Capture the cell that displays the provided text and extract its (x, y) central coordinate. 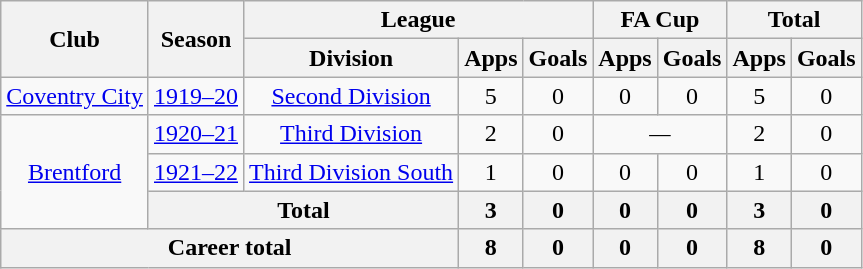
Third Division (352, 134)
Third Division South (352, 172)
Division (352, 58)
Coventry City (75, 96)
Career total (230, 248)
Brentford (75, 172)
1919–20 (196, 96)
1920–21 (196, 134)
Club (75, 39)
1921–22 (196, 172)
FA Cup (660, 20)
League (418, 20)
Season (196, 39)
— (660, 134)
Second Division (352, 96)
